Locate the cell with the specified text and output its (X, Y) center coordinate. 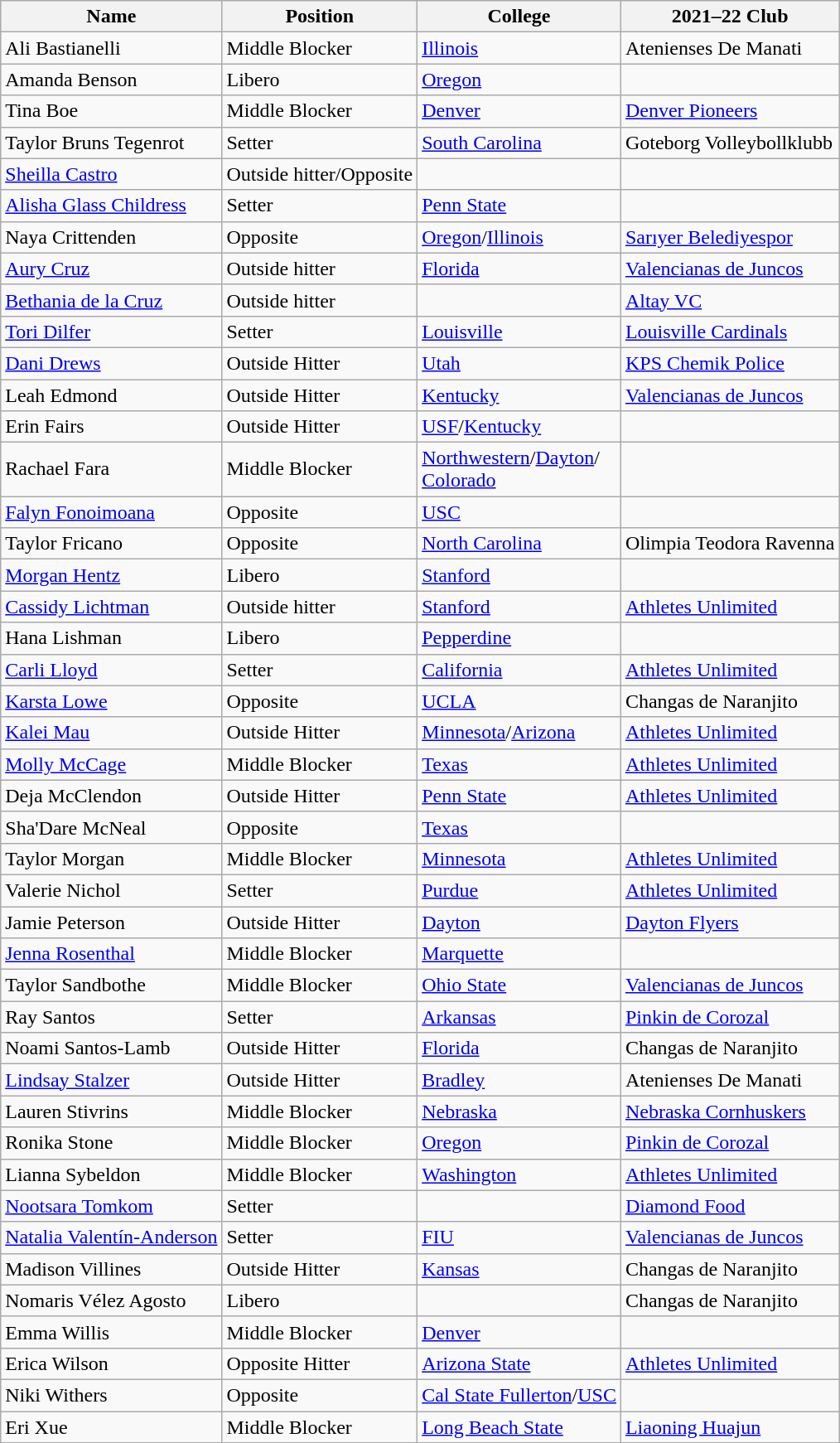
Taylor Fricano (111, 544)
Sha'Dare McNeal (111, 827)
Long Beach State (519, 1426)
Emma Willis (111, 1332)
Outside hitter/Opposite (320, 174)
Sheilla Castro (111, 174)
Liaoning Huajun (730, 1426)
Nootsara Tomkom (111, 1206)
Nebraska (519, 1111)
Pepperdine (519, 638)
Deja McClendon (111, 796)
Dayton (519, 922)
Opposite Hitter (320, 1363)
Taylor Bruns Tegenrot (111, 143)
Ali Bastianelli (111, 48)
Illinois (519, 48)
Tina Boe (111, 111)
Rachael Fara (111, 469)
Washington (519, 1174)
Taylor Sandbothe (111, 985)
UCLA (519, 701)
California (519, 670)
Taylor Morgan (111, 859)
Amanda Benson (111, 80)
Kentucky (519, 395)
USC (519, 512)
Northwestern/Dayton/Colorado (519, 469)
Louisville (519, 332)
Aury Cruz (111, 269)
Kansas (519, 1269)
Alisha Glass Childress (111, 206)
Position (320, 17)
Ray Santos (111, 1017)
Kalei Mau (111, 733)
Carli Lloyd (111, 670)
Dani Drews (111, 363)
Cassidy Lichtman (111, 607)
Minnesota (519, 859)
Jamie Peterson (111, 922)
Morgan Hentz (111, 575)
College (519, 17)
Hana Lishman (111, 638)
Jenna Rosenthal (111, 954)
Falyn Fonoimoana (111, 512)
Karsta Lowe (111, 701)
Naya Crittenden (111, 237)
North Carolina (519, 544)
Altay VC (730, 300)
Niki Withers (111, 1395)
Arizona State (519, 1363)
Louisville Cardinals (730, 332)
FIU (519, 1237)
Erin Fairs (111, 427)
Madison Villines (111, 1269)
Nomaris Vélez Agosto (111, 1300)
Lauren Stivrins (111, 1111)
Arkansas (519, 1017)
Ohio State (519, 985)
Goteborg Volleybollklubb (730, 143)
Valerie Nichol (111, 890)
Diamond Food (730, 1206)
Nebraska Cornhuskers (730, 1111)
USF/Kentucky (519, 427)
Utah (519, 363)
Purdue (519, 890)
Natalia Valentín-Anderson (111, 1237)
Sarıyer Belediyespor (730, 237)
Denver Pioneers (730, 111)
2021–22 Club (730, 17)
Oregon/Illinois (519, 237)
KPS Chemik Police (730, 363)
Olimpia Teodora Ravenna (730, 544)
Erica Wilson (111, 1363)
Molly McCage (111, 764)
Minnesota/Arizona (519, 733)
Dayton Flyers (730, 922)
Lianna Sybeldon (111, 1174)
Tori Dilfer (111, 332)
Bethania de la Cruz (111, 300)
Marquette (519, 954)
Bradley (519, 1080)
Eri Xue (111, 1426)
Name (111, 17)
Cal State Fullerton/USC (519, 1395)
Noami Santos-Lamb (111, 1048)
Ronika Stone (111, 1143)
South Carolina (519, 143)
Lindsay Stalzer (111, 1080)
Leah Edmond (111, 395)
